Return (x, y) of the center of cell containing provided text 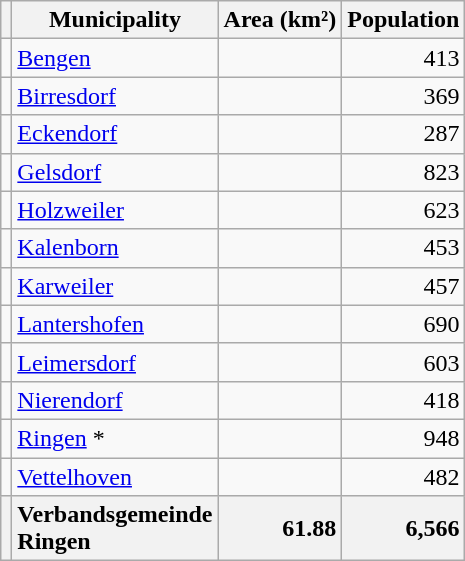
Nierendorf (115, 400)
287 (404, 134)
61.88 (280, 528)
823 (404, 172)
Gelsdorf (115, 172)
Vettelhoven (115, 477)
Area (km²) (280, 20)
6,566 (404, 528)
VerbandsgemeindeRingen (115, 528)
453 (404, 248)
623 (404, 210)
603 (404, 362)
482 (404, 477)
457 (404, 286)
948 (404, 438)
Karweiler (115, 286)
Bengen (115, 58)
Holzweiler (115, 210)
418 (404, 400)
Ringen * (115, 438)
Lantershofen (115, 324)
Population (404, 20)
Birresdorf (115, 96)
690 (404, 324)
369 (404, 96)
413 (404, 58)
Municipality (115, 20)
Leimersdorf (115, 362)
Kalenborn (115, 248)
Eckendorf (115, 134)
